Return (X, Y) of the center of cell containing provided text 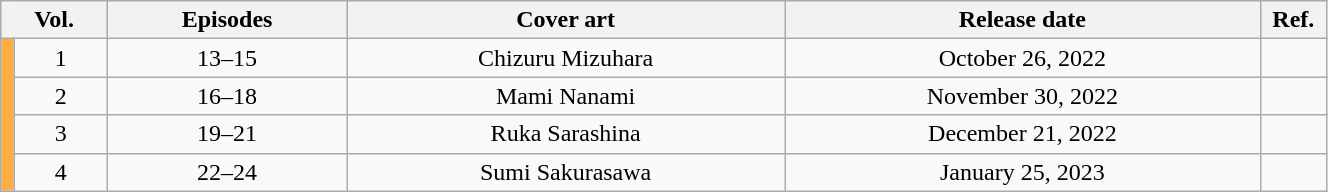
November 30, 2022 (1023, 96)
Mami Nanami (566, 96)
Chizuru Mizuhara (566, 58)
January 25, 2023 (1023, 172)
Ruka Sarashina (566, 134)
Episodes (228, 20)
Ref. (1293, 20)
Vol. (54, 20)
13–15 (228, 58)
3 (61, 134)
December 21, 2022 (1023, 134)
October 26, 2022 (1023, 58)
Cover art (566, 20)
1 (61, 58)
16–18 (228, 96)
22–24 (228, 172)
19–21 (228, 134)
2 (61, 96)
Sumi Sakurasawa (566, 172)
4 (61, 172)
Release date (1023, 20)
